Provide the [X, Y] coordinate of the cell's center where the given text is located.  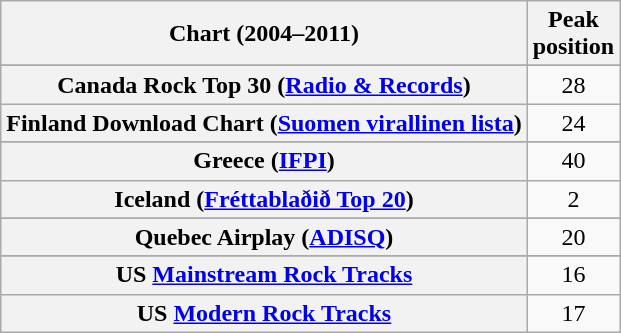
2 [573, 199]
24 [573, 123]
17 [573, 313]
Finland Download Chart (Suomen virallinen lista) [264, 123]
Canada Rock Top 30 (Radio & Records) [264, 85]
Peakposition [573, 34]
20 [573, 237]
Greece (IFPI) [264, 161]
Iceland (Fréttablaðið Top 20) [264, 199]
Quebec Airplay (ADISQ) [264, 237]
16 [573, 275]
Chart (2004–2011) [264, 34]
40 [573, 161]
US Mainstream Rock Tracks [264, 275]
US Modern Rock Tracks [264, 313]
28 [573, 85]
